Provide the [x, y] coordinate of the cell's center where the given text is located.  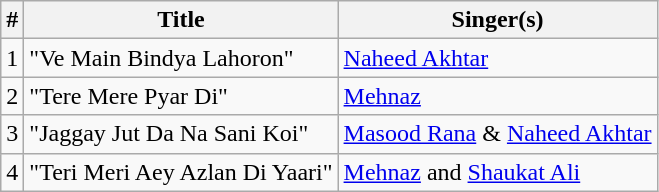
Naheed Akhtar [498, 58]
Singer(s) [498, 20]
"Teri Meri Aey Azlan Di Yaari" [181, 172]
"Jaggay Jut Da Na Sani Koi" [181, 134]
"Tere Mere Pyar Di" [181, 96]
Mehnaz and Shaukat Ali [498, 172]
4 [12, 172]
Masood Rana & Naheed Akhtar [498, 134]
2 [12, 96]
"Ve Main Bindya Lahoron" [181, 58]
3 [12, 134]
1 [12, 58]
Title [181, 20]
Mehnaz [498, 96]
# [12, 20]
